Find where the given text appears and provide that cell's center as (X, Y) coordinate. 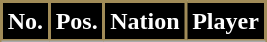
Player (226, 22)
Nation (145, 22)
No. (26, 22)
Pos. (76, 22)
